Search for the cell housing the specified text and yield its [X, Y] center coordinate. 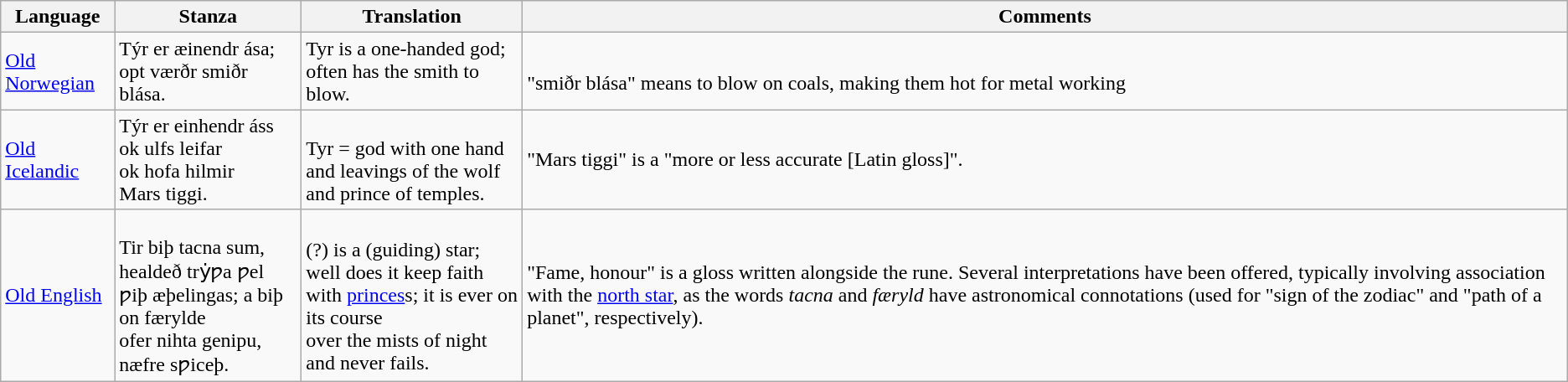
Old Icelandic [58, 159]
Tyr = god with one handand leavings of the wolfand prince of temples. [412, 159]
Týr er æinendr ása;opt værðr smiðr blása. [208, 71]
Old English [58, 295]
Tir biþ tacna sum, healdeð trẏƿa ƿel ƿiþ æþelingas; a biþ on færyldeofer nihta genipu, næfre sƿiceþ. [208, 295]
Translation [412, 17]
"smiðr blása" means to blow on coals, making them hot for metal working [1045, 71]
Comments [1045, 17]
Stanza [208, 17]
(?) is a (guiding) star; well does it keep faithwith princess; it is ever on its courseover the mists of night and never fails. [412, 295]
Týr er einhendr ássok ulfs leifarok hofa hilmirMars tiggi. [208, 159]
Language [58, 17]
"Mars tiggi" is a "more or less accurate [Latin gloss]". [1045, 159]
Old Norwegian [58, 71]
Tyr is a one-handed god;often has the smith to blow. [412, 71]
